For the text-containing cell, return its midpoint in (x, y) coordinate format. 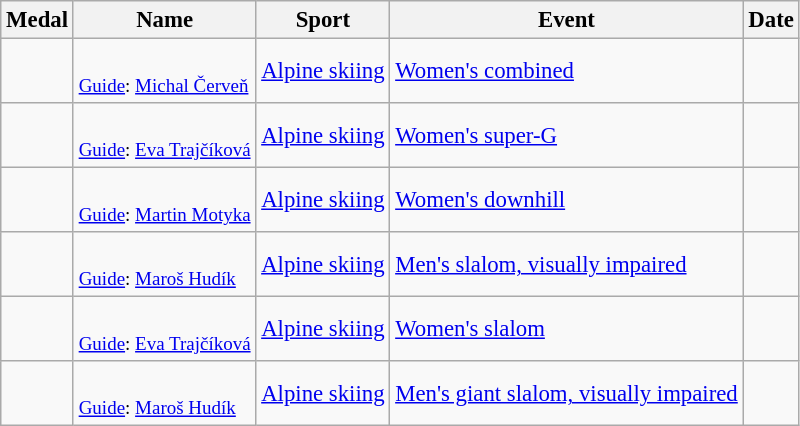
Guide: Maroš Hudík (164, 264)
Date (771, 20)
Guide: Michal Červeň (164, 72)
Women's downhill (566, 200)
Guide: Martin Motyka (164, 200)
Sport (323, 20)
Women's combined (566, 72)
Women's super-G (566, 136)
Medal (38, 20)
Women's slalom (566, 330)
Event (566, 20)
Men's slalom, visually impaired (566, 264)
Name (164, 20)
